Search for the cell housing the specified text and yield its (X, Y) center coordinate. 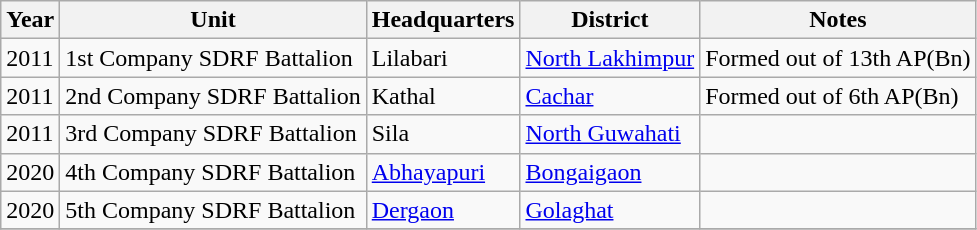
District (610, 20)
4th Company SDRF Battalion (213, 172)
North Lakhimpur (610, 58)
Formed out of 6th AP(Bn) (838, 96)
Cachar (610, 96)
5th Company SDRF Battalion (213, 210)
North Guwahati (610, 134)
Year (30, 20)
Kathal (443, 96)
Unit (213, 20)
Abhayapuri (443, 172)
1st Company SDRF Battalion (213, 58)
Bongaigaon (610, 172)
3rd Company SDRF Battalion (213, 134)
Headquarters (443, 20)
Formed out of 13th AP(Bn) (838, 58)
Notes (838, 20)
2nd Company SDRF Battalion (213, 96)
Golaghat (610, 210)
Lilabari (443, 58)
Dergaon (443, 210)
Sila (443, 134)
